Output the (x, y) coordinate of the center of the cell containing the given text.  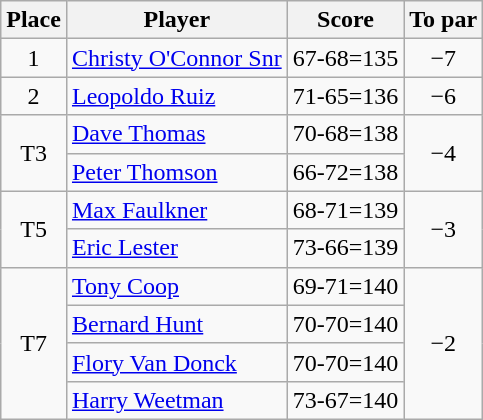
−7 (444, 58)
−4 (444, 153)
Bernard Hunt (176, 324)
71-65=136 (346, 96)
Score (346, 20)
−3 (444, 229)
Christy O'Connor Snr (176, 58)
Peter Thomson (176, 172)
2 (34, 96)
To par (444, 20)
−2 (444, 343)
1 (34, 58)
Place (34, 20)
T3 (34, 153)
T5 (34, 229)
66-72=138 (346, 172)
−6 (444, 96)
Max Faulkner (176, 210)
68-71=139 (346, 210)
Leopoldo Ruiz (176, 96)
Player (176, 20)
Eric Lester (176, 248)
70-68=138 (346, 134)
73-67=140 (346, 400)
Dave Thomas (176, 134)
Flory Van Donck (176, 362)
69-71=140 (346, 286)
Harry Weetman (176, 400)
67-68=135 (346, 58)
Tony Coop (176, 286)
T7 (34, 343)
73-66=139 (346, 248)
